For the text-containing cell, return its midpoint in (X, Y) coordinate format. 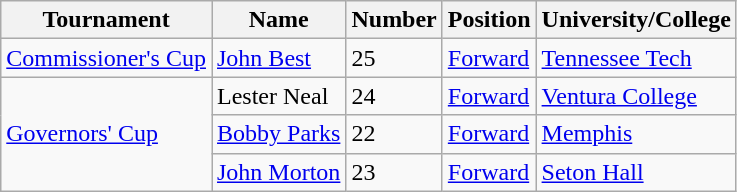
24 (394, 96)
Name (279, 20)
Seton Hall (636, 172)
22 (394, 134)
Tournament (106, 20)
University/College (636, 20)
Bobby Parks (279, 134)
Memphis (636, 134)
Governors' Cup (106, 134)
23 (394, 172)
John Best (279, 58)
Commissioner's Cup (106, 58)
Tennessee Tech (636, 58)
John Morton (279, 172)
Number (394, 20)
Position (489, 20)
Lester Neal (279, 96)
25 (394, 58)
Ventura College (636, 96)
